For the text-containing cell, return its midpoint in [X, Y] coordinate format. 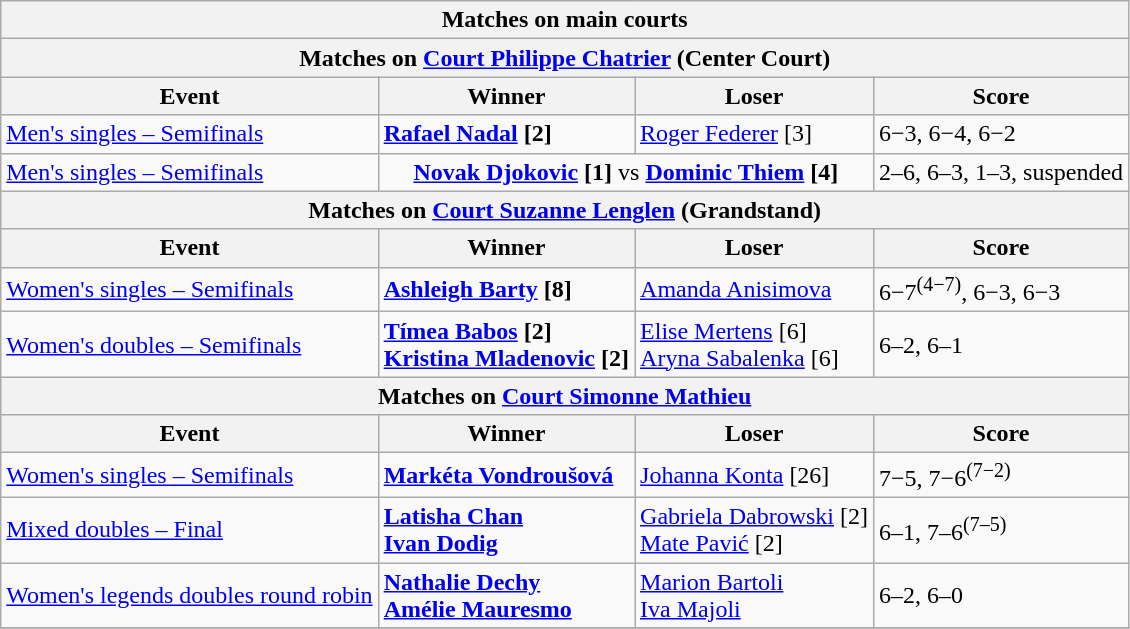
6–2, 6–0 [1002, 596]
Roger Federer [3] [754, 134]
6−7(4−7), 6−3, 6−3 [1002, 290]
Matches on Court Suzanne Lenglen (Grandstand) [565, 210]
Markéta Vondroušová [506, 476]
Women's legends doubles round robin [190, 596]
Matches on main courts [565, 20]
Matches on Court Simonne Mathieu [565, 396]
6–1, 7–6(7–5) [1002, 530]
Elise Mertens [6] Aryna Sabalenka [6] [754, 344]
Amanda Anisimova [754, 290]
Women's doubles – Semifinals [190, 344]
Rafael Nadal [2] [506, 134]
Tímea Babos [2] Kristina Mladenovic [2] [506, 344]
Mixed doubles – Final [190, 530]
6–2, 6–1 [1002, 344]
6−3, 6−4, 6−2 [1002, 134]
Nathalie Dechy Amélie Mauresmo [506, 596]
7−5, 7−6(7−2) [1002, 476]
Matches on Court Philippe Chatrier (Center Court) [565, 58]
Ashleigh Barty [8] [506, 290]
2–6, 6–3, 1–3, suspended [1002, 172]
Novak Djokovic [1] vs Dominic Thiem [4] [626, 172]
Johanna Konta [26] [754, 476]
Marion Bartoli Iva Majoli [754, 596]
Latisha Chan Ivan Dodig [506, 530]
Gabriela Dabrowski [2] Mate Pavić [2] [754, 530]
